Scan for the cell matching the given text and deliver its [x, y] coordinate at center. 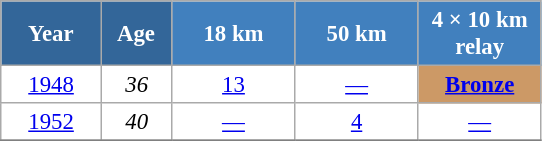
4 [356, 122]
18 km [234, 34]
36 [136, 85]
Age [136, 34]
1948 [52, 85]
13 [234, 85]
1952 [52, 122]
40 [136, 122]
Year [52, 34]
Bronze [480, 85]
4 × 10 km relay [480, 34]
50 km [356, 34]
